Identify which cell holds the provided text, then report its (X, Y) central coordinate. 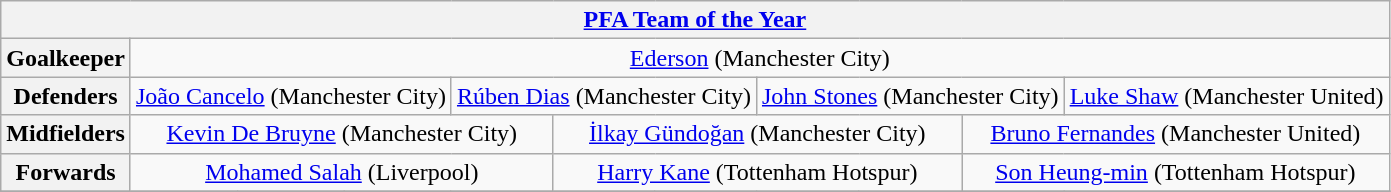
Forwards (66, 172)
Kevin De Bruyne (Manchester City) (342, 134)
João Cancelo (Manchester City) (290, 96)
Son Heung-min (Tottenham Hotspur) (1176, 172)
İlkay Gündoğan (Manchester City) (757, 134)
PFA Team of the Year (695, 20)
Luke Shaw (Manchester United) (1226, 96)
Goalkeeper (66, 58)
Ederson (Manchester City) (760, 58)
Mohamed Salah (Liverpool) (342, 172)
Midfielders (66, 134)
Rúben Dias (Manchester City) (604, 96)
Harry Kane (Tottenham Hotspur) (757, 172)
John Stones (Manchester City) (910, 96)
Defenders (66, 96)
Bruno Fernandes (Manchester United) (1176, 134)
